Detect which cell encompasses the target text, then output its [X, Y] center coordinate. 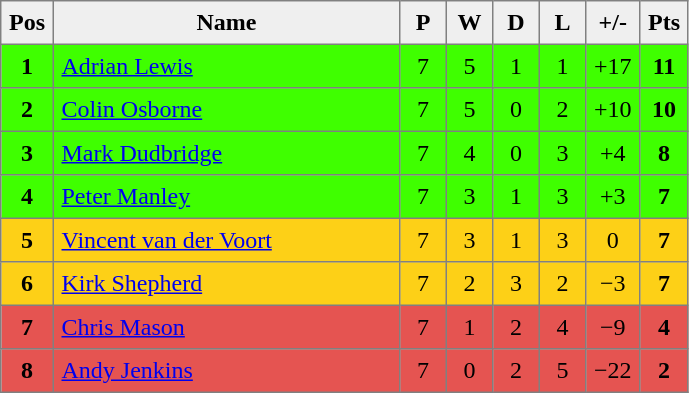
−22 [613, 371]
+/- [613, 23]
Peter Manley [226, 197]
Pts [664, 23]
L [562, 23]
Kirk Shepherd [226, 284]
Name [226, 23]
6 [27, 284]
+3 [613, 197]
Colin Osborne [226, 110]
Mark Dudbridge [226, 153]
+10 [613, 110]
+17 [613, 66]
Adrian Lewis [226, 66]
+4 [613, 153]
Chris Mason [226, 327]
Vincent van der Voort [226, 240]
W [469, 23]
−3 [613, 284]
P [423, 23]
Pos [27, 23]
D [516, 23]
Andy Jenkins [226, 371]
−9 [613, 327]
10 [664, 110]
11 [664, 66]
